Search for the cell housing the specified text and yield its [X, Y] center coordinate. 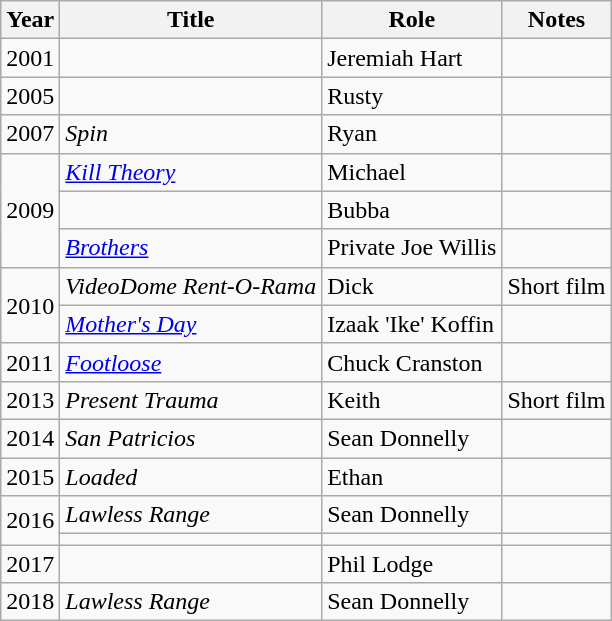
Kill Theory [191, 172]
2014 [30, 438]
Present Trauma [191, 400]
Year [30, 20]
Ethan [412, 477]
San Patricios [191, 438]
VideoDome Rent-O-Rama [191, 286]
Spin [191, 134]
2017 [30, 564]
Keith [412, 400]
Brothers [191, 248]
Role [412, 20]
Dick [412, 286]
Bubba [412, 210]
Jeremiah Hart [412, 58]
Rusty [412, 96]
2015 [30, 477]
2016 [30, 520]
2007 [30, 134]
2005 [30, 96]
Phil Lodge [412, 564]
Footloose [191, 362]
Ryan [412, 134]
Izaak 'Ike' Koffin [412, 324]
Notes [556, 20]
Private Joe Willis [412, 248]
Chuck Cranston [412, 362]
Title [191, 20]
2011 [30, 362]
2009 [30, 210]
2018 [30, 602]
Mother's Day [191, 324]
2013 [30, 400]
2001 [30, 58]
Michael [412, 172]
2010 [30, 305]
Loaded [191, 477]
